Provide the (X, Y) coordinate of the cell's center where the given text is located.  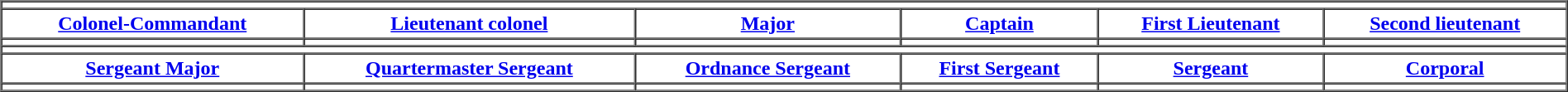
Quartermaster Sergeant (470, 68)
Colonel-Commandant (153, 23)
Corporal (1446, 68)
First Sergeant (999, 68)
Second lieutenant (1446, 23)
Sergeant (1211, 68)
Major (767, 23)
Lieutenant colonel (470, 23)
Sergeant Major (153, 68)
First Lieutenant (1211, 23)
Ordnance Sergeant (767, 68)
Captain (999, 23)
